Determine the (x, y) coordinate at the center of the cell enclosing the given text.  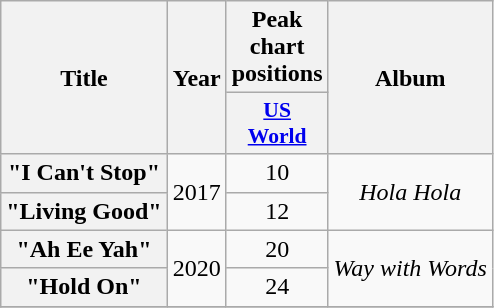
Album (410, 78)
USWorld (277, 124)
"Hold On" (84, 287)
Hola Hola (410, 192)
Peak chart positions (277, 47)
"Living Good" (84, 211)
2020 (196, 268)
"I Can't Stop" (84, 173)
12 (277, 211)
Way with Words (410, 268)
Year (196, 78)
20 (277, 249)
2017 (196, 192)
Title (84, 78)
24 (277, 287)
"Ah Ee Yah" (84, 249)
10 (277, 173)
